Identify which cell holds the provided text, then report its (X, Y) central coordinate. 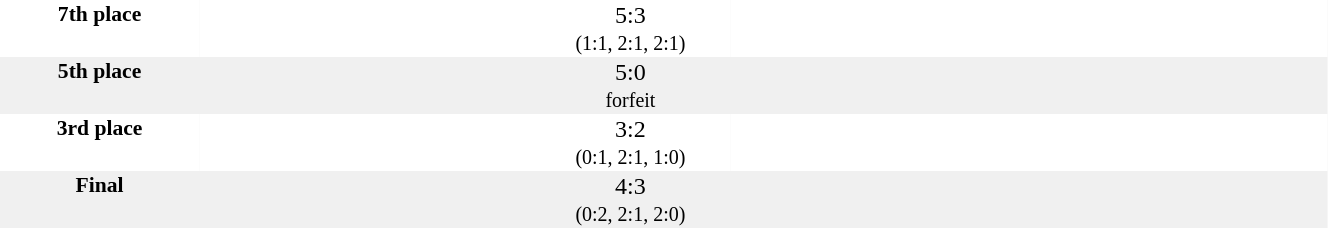
3rd place (100, 142)
5th place (100, 86)
4:3(0:2, 2:1, 2:0) (630, 200)
5:3(1:1, 2:1, 2:1) (630, 28)
7th place (100, 28)
5:0forfeit (630, 86)
Final (100, 200)
3:2(0:1, 2:1, 1:0) (630, 142)
